Output the (x, y) coordinate of the center of the cell containing the given text.  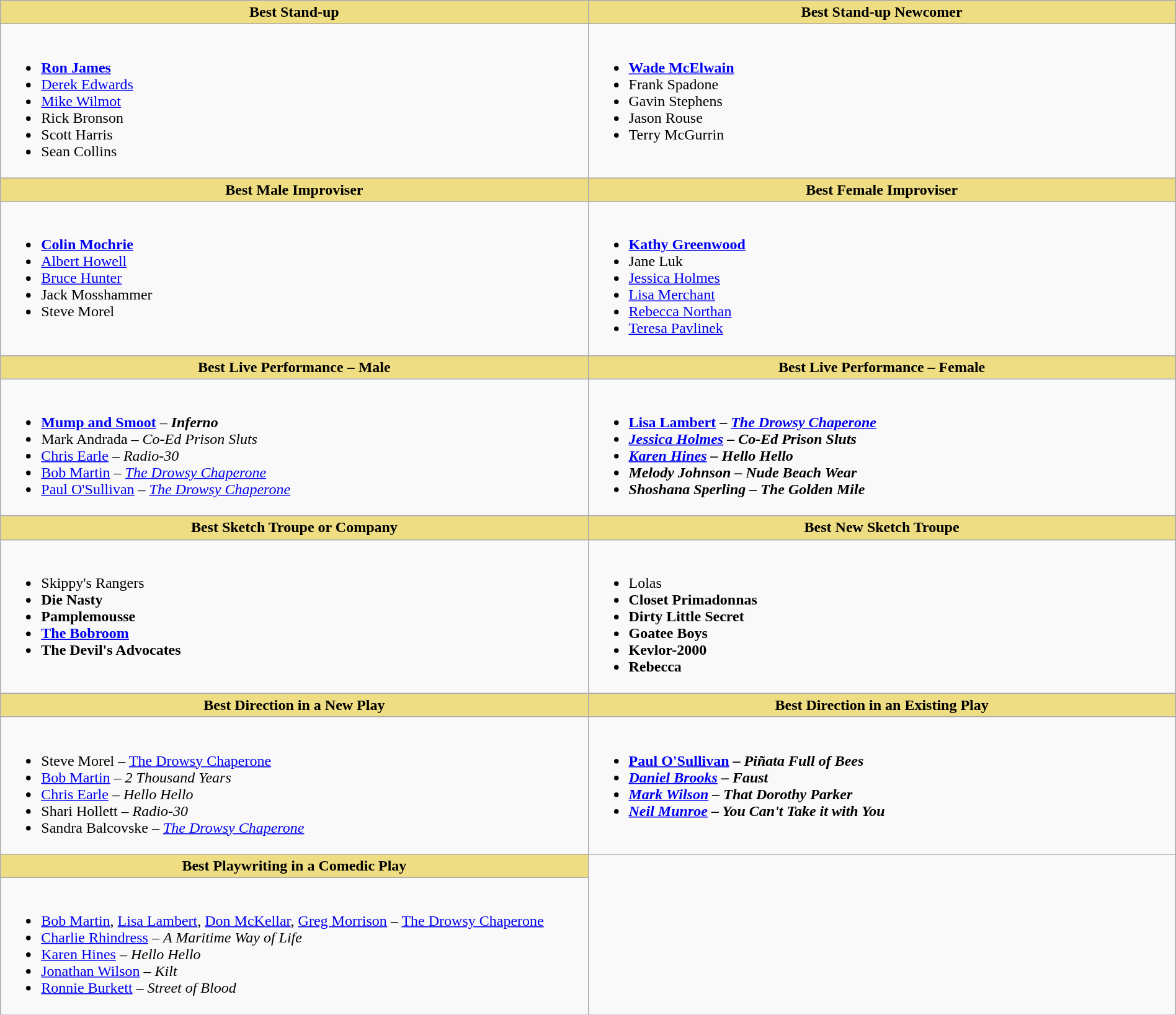
Best Stand-up (294, 12)
Best Sketch Troupe or Company (294, 528)
Best Direction in an Existing Play (882, 705)
Best Female Improviser (882, 190)
Ron JamesDerek EdwardsMike WilmotRick BronsonScott HarrisSean Collins (294, 101)
Best Live Performance – Male (294, 367)
Skippy's RangersDie NastyPamplemousseThe BobroomThe Devil's Advocates (294, 616)
Best Stand-up Newcomer (882, 12)
Best Live Performance – Female (882, 367)
LolasCloset PrimadonnasDirty Little SecretGoatee BoysKevlor-2000Rebecca (882, 616)
Colin MochrieAlbert HowellBruce HunterJack MosshammerSteve Morel (294, 278)
Best New Sketch Troupe (882, 528)
Wade McElwainFrank SpadoneGavin StephensJason RouseTerry McGurrin (882, 101)
Paul O'Sullivan – Piñata Full of BeesDaniel Brooks – FaustMark Wilson – That Dorothy ParkerNeil Munroe – You Can't Take it with You (882, 785)
Best Playwriting in a Comedic Play (294, 866)
Kathy GreenwoodJane LukJessica HolmesLisa MerchantRebecca NorthanTeresa Pavlinek (882, 278)
Best Male Improviser (294, 190)
Best Direction in a New Play (294, 705)
